Pinpoint the cell where the given text exists, returning its [X, Y] midpoint coordinate. 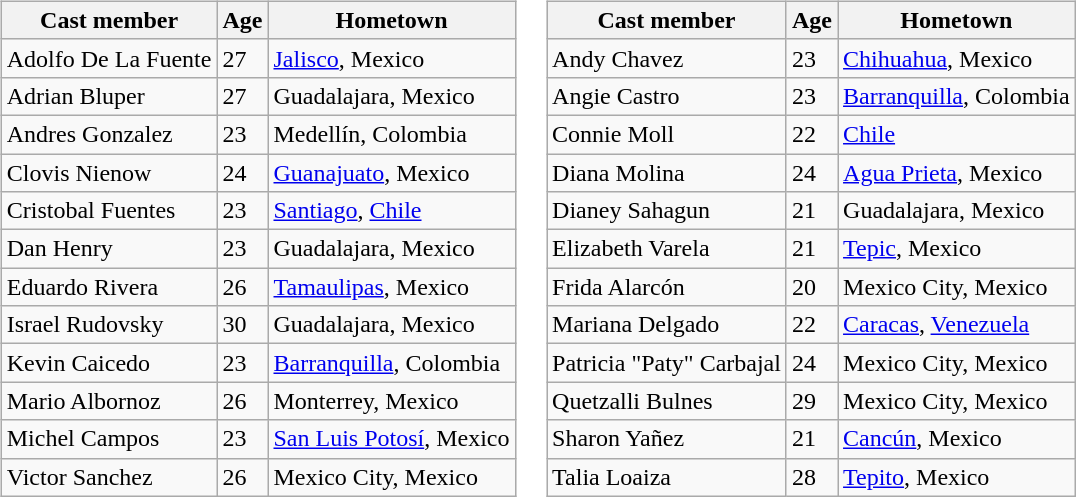
Connie Moll [667, 134]
Cancún, Mexico [957, 439]
Tepito, Mexico [957, 477]
Guanajuato, Mexico [392, 173]
Medellín, Colombia [392, 134]
Andres Gonzalez [109, 134]
Mario Albornoz [109, 401]
Quetzalli Bulnes [667, 401]
Santiago, Chile [392, 211]
Dianey Sahagun [667, 211]
Chihuahua, Mexico [957, 58]
30 [242, 325]
Elizabeth Varela [667, 249]
Kevin Caicedo [109, 363]
Chile [957, 134]
Caracas, Venezuela [957, 325]
Sharon Yañez [667, 439]
Tamaulipas, Mexico [392, 287]
Dan Henry [109, 249]
Michel Campos [109, 439]
Adrian Bluper [109, 96]
29 [812, 401]
Cristobal Fuentes [109, 211]
Agua Prieta, Mexico [957, 173]
Israel Rudovsky [109, 325]
Mariana Delgado [667, 325]
Diana Molina [667, 173]
San Luis Potosí, Mexico [392, 439]
Monterrey, Mexico [392, 401]
Adolfo De La Fuente [109, 58]
Patricia "Paty" Carbajal [667, 363]
Victor Sanchez [109, 477]
Frida Alarcón [667, 287]
Tepic, Mexico [957, 249]
Eduardo Rivera [109, 287]
28 [812, 477]
Andy Chavez [667, 58]
Clovis Nienow [109, 173]
Talia Loaiza [667, 477]
Angie Castro [667, 96]
20 [812, 287]
Jalisco, Mexico [392, 58]
